Search for the cell housing the specified text and yield its (x, y) center coordinate. 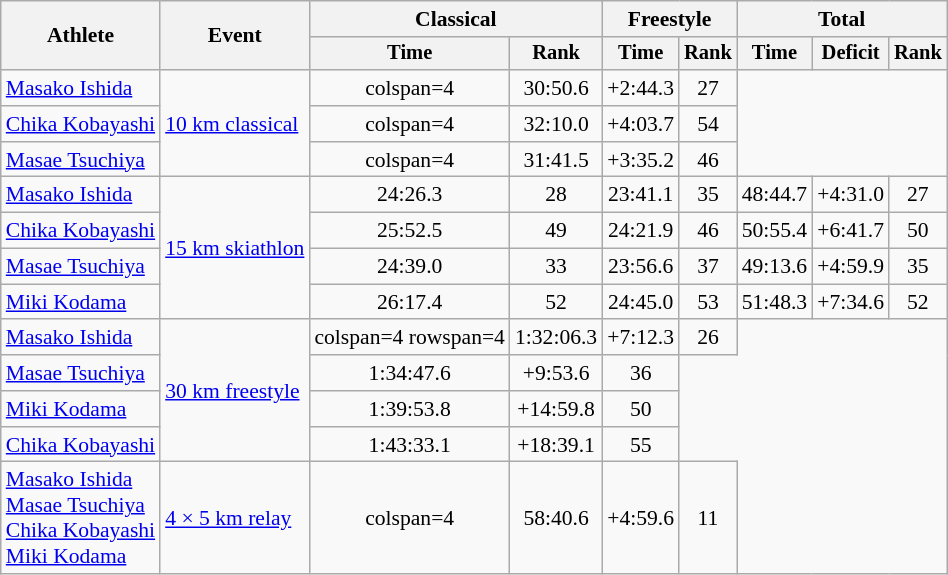
1:43:33.1 (410, 445)
Event (234, 36)
24:45.0 (640, 302)
Classical (456, 19)
Deficit (850, 54)
1:34:47.6 (410, 373)
53 (708, 302)
+14:59.8 (556, 409)
24:21.9 (640, 231)
15 km skiathlon (234, 248)
10 km classical (234, 124)
49 (556, 231)
24:26.3 (410, 195)
55 (640, 445)
23:41.1 (640, 195)
11 (708, 518)
33 (556, 267)
26:17.4 (410, 302)
colspan=4 rowspan=4 (410, 338)
+4:59.9 (850, 267)
1:39:53.8 (410, 409)
49:13.6 (774, 267)
+4:59.6 (640, 518)
30:50.6 (556, 88)
Masako IshidaMasae TsuchiyaChika KobayashiMiki Kodama (80, 518)
31:41.5 (556, 160)
28 (556, 195)
23:56.6 (640, 267)
32:10.0 (556, 124)
36 (640, 373)
Freestyle (669, 19)
54 (708, 124)
26 (708, 338)
30 km freestyle (234, 391)
50:55.4 (774, 231)
1:32:06.3 (556, 338)
37 (708, 267)
+4:03.7 (640, 124)
+6:41.7 (850, 231)
24:39.0 (410, 267)
48:44.7 (774, 195)
Total (842, 19)
58:40.6 (556, 518)
51:48.3 (774, 302)
+7:34.6 (850, 302)
+2:44.3 (640, 88)
+18:39.1 (556, 445)
+4:31.0 (850, 195)
25:52.5 (410, 231)
+3:35.2 (640, 160)
+9:53.6 (556, 373)
4 × 5 km relay (234, 518)
+7:12.3 (640, 338)
Athlete (80, 36)
